Scan for the cell matching the given text and deliver its [X, Y] coordinate at center. 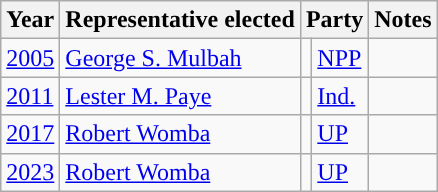
Ind. [340, 96]
2011 [30, 96]
George S. Mulbah [180, 58]
Year [30, 20]
2017 [30, 134]
Representative elected [180, 20]
Party [334, 20]
2023 [30, 172]
Lester M. Paye [180, 96]
Notes [403, 20]
2005 [30, 58]
NPP [340, 58]
